Scan for the cell matching the given text and deliver its [x, y] coordinate at center. 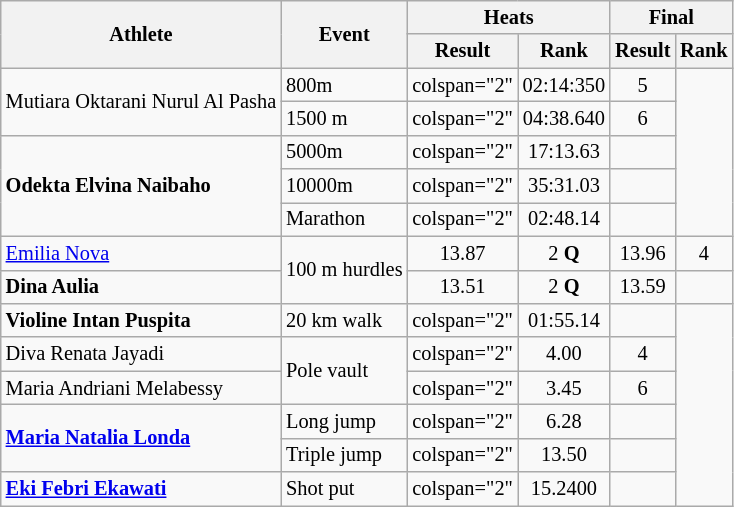
4.00 [564, 354]
800m [344, 85]
100 m hurdles [344, 270]
Eki Febri Ekawati [141, 489]
13.50 [564, 455]
01:55.14 [564, 320]
Athlete [141, 34]
13.96 [642, 253]
Odekta Elvina Naibaho [141, 186]
5000m [344, 152]
6.28 [564, 421]
Triple jump [344, 455]
Shot put [344, 489]
3.45 [564, 388]
Emilia Nova [141, 253]
02:48.14 [564, 219]
Violine Intan Puspita [141, 320]
Mutiara Oktarani Nurul Al Pasha [141, 102]
20 km walk [344, 320]
1500 m [344, 118]
5 [642, 85]
Pole vault [344, 370]
Final [671, 17]
Dina Aulia [141, 287]
Long jump [344, 421]
Diva Renata Jayadi [141, 354]
04:38.640 [564, 118]
10000m [344, 186]
13.59 [642, 287]
Event [344, 34]
13.51 [462, 287]
35:31.03 [564, 186]
Maria Andriani Melabessy [141, 388]
15.2400 [564, 489]
17:13.63 [564, 152]
Heats [508, 17]
Marathon [344, 219]
Maria Natalia Londa [141, 438]
02:14:350 [564, 85]
13.87 [462, 253]
